Return the (X, Y) coordinate for the center point of the cell that contains the specified text.  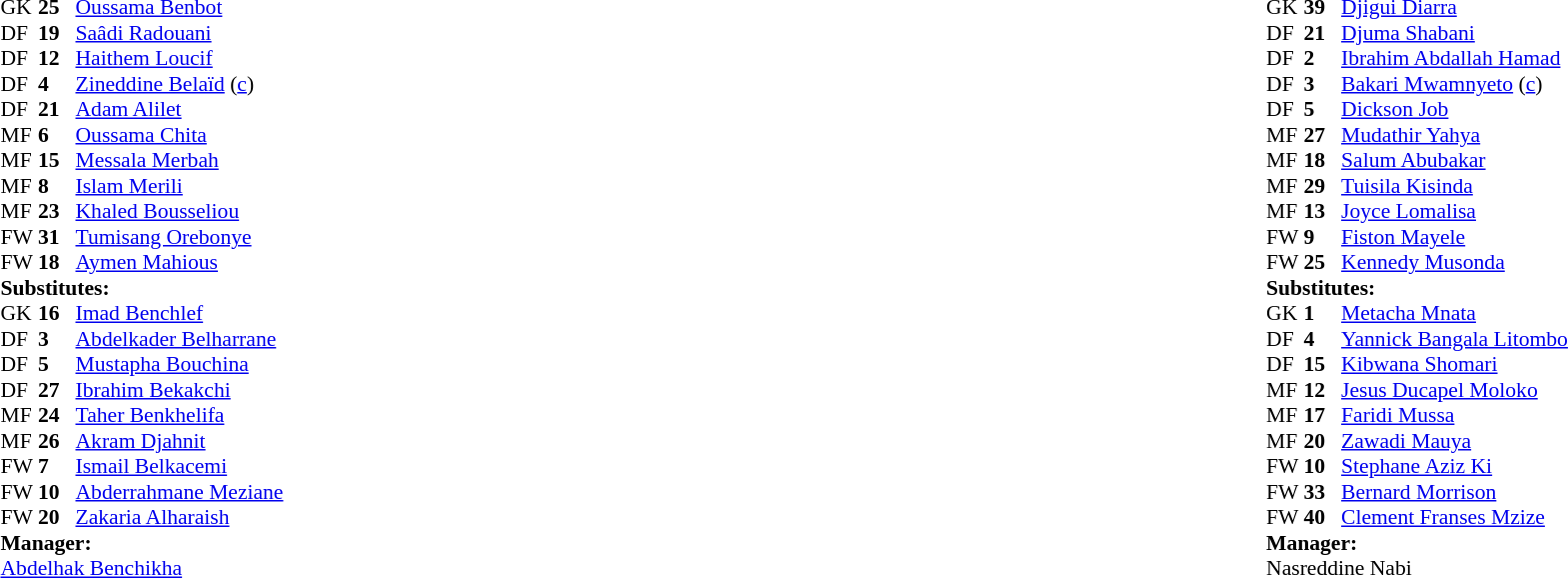
Fiston Mayele (1455, 237)
Oussama Chita (180, 135)
16 (57, 313)
24 (57, 415)
Islam Merili (180, 186)
2 (1323, 59)
Ibrahim Bekakchi (180, 390)
Imad Benchlef (180, 313)
Abdelkader Belharrane (180, 339)
25 (1323, 263)
33 (1323, 492)
Jesus Ducapel Moloko (1455, 390)
31 (57, 237)
Khaled Bousseliou (180, 211)
Zakaria Alharaish (180, 517)
Tumisang Orebonye (180, 237)
Akram Djahnit (180, 441)
Stephane Aziz Ki (1455, 467)
Saâdi Radouani (180, 33)
Clement Franses Mzize (1455, 517)
13 (1323, 211)
Adam Alilet (180, 109)
6 (57, 135)
19 (57, 33)
Ibrahim Abdallah Hamad (1455, 59)
Aymen Mahious (180, 263)
23 (57, 211)
9 (1323, 237)
26 (57, 441)
8 (57, 186)
Kennedy Musonda (1455, 263)
Abderrahmane Meziane (180, 492)
Djuma Shabani (1455, 33)
Dickson Job (1455, 109)
17 (1323, 415)
Kibwana Shomari (1455, 365)
Yannick Bangala Litombo (1455, 339)
Mustapha Bouchina (180, 365)
Bakari Mwamnyeto (c) (1455, 84)
Metacha Mnata (1455, 313)
Joyce Lomalisa (1455, 211)
Zineddine Belaïd (c) (180, 84)
Haithem Loucif (180, 59)
1 (1323, 313)
Bernard Morrison (1455, 492)
7 (57, 467)
Mudathir Yahya (1455, 135)
40 (1323, 517)
29 (1323, 186)
Ismail Belkacemi (180, 467)
Faridi Mussa (1455, 415)
Zawadi Mauya (1455, 441)
Tuisila Kisinda (1455, 186)
Messala Merbah (180, 161)
Taher Benkhelifa (180, 415)
Salum Abubakar (1455, 161)
